Extract the (x, y) coordinate from the center of the cell holding the provided text.  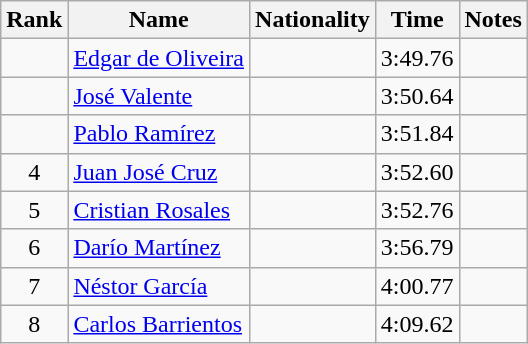
Notes (493, 20)
Néstor García (159, 286)
4:09.62 (417, 324)
Rank (34, 20)
Time (417, 20)
Pablo Ramírez (159, 134)
4:00.77 (417, 286)
Nationality (313, 20)
4 (34, 172)
Carlos Barrientos (159, 324)
7 (34, 286)
5 (34, 210)
Juan José Cruz (159, 172)
José Valente (159, 96)
Name (159, 20)
3:51.84 (417, 134)
3:50.64 (417, 96)
Darío Martínez (159, 248)
6 (34, 248)
3:49.76 (417, 58)
3:52.76 (417, 210)
Edgar de Oliveira (159, 58)
8 (34, 324)
3:56.79 (417, 248)
Cristian Rosales (159, 210)
3:52.60 (417, 172)
